Detect which cell encompasses the target text, then output its (x, y) center coordinate. 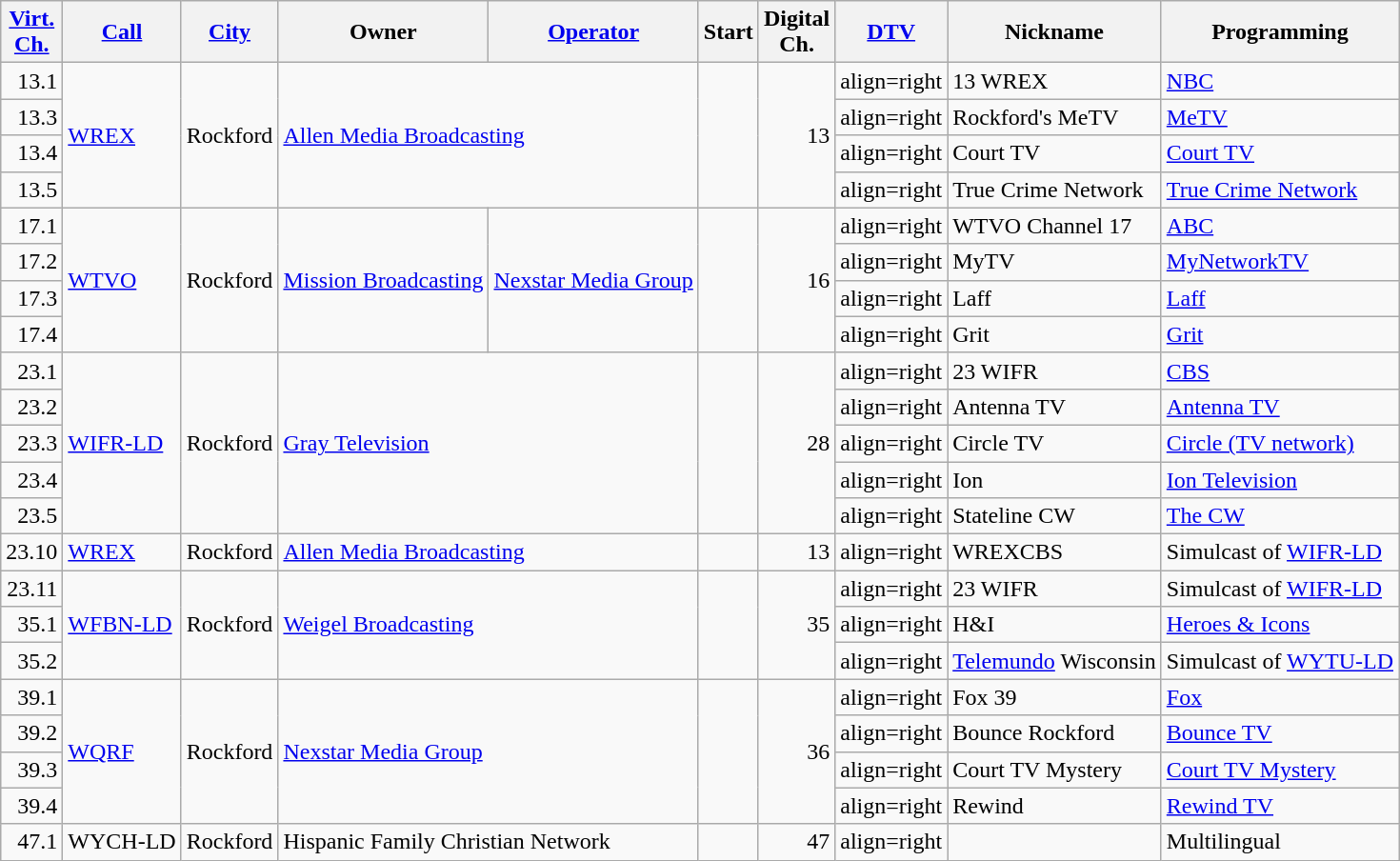
23.10 (32, 552)
35.2 (32, 661)
MyNetworkTV (1280, 262)
Start (728, 32)
13 WREX (1055, 81)
Bounce Rockford (1055, 733)
Fox (1280, 697)
36 (796, 751)
WREXCBS (1055, 552)
WQRF (122, 751)
35.1 (32, 625)
13.5 (32, 190)
13.3 (32, 117)
Programming (1280, 32)
MyTV (1055, 262)
17.2 (32, 262)
H&I (1055, 625)
Multilingual (1280, 842)
Nickname (1055, 32)
CBS (1280, 370)
39.4 (32, 806)
Hispanic Family Christian Network (488, 842)
39.2 (32, 733)
Rewind TV (1280, 806)
Weigel Broadcasting (488, 625)
WTVO (122, 280)
Virt.Ch. (32, 32)
28 (796, 443)
23.2 (32, 407)
City (230, 32)
Gray Television (488, 443)
16 (796, 280)
Operator (593, 32)
17.4 (32, 334)
Simulcast of WYTU-LD (1280, 661)
23.11 (32, 589)
Mission Broadcasting (383, 280)
17.1 (32, 226)
Circle (TV network) (1280, 443)
39.3 (32, 770)
17.3 (32, 298)
Bounce TV (1280, 733)
ABC (1280, 226)
23.1 (32, 370)
13.1 (32, 81)
Rockford's MeTV (1055, 117)
NBC (1280, 81)
WTVO Channel 17 (1055, 226)
DTV (891, 32)
DigitalCh. (796, 32)
Call (122, 32)
23.5 (32, 516)
WIFR-LD (122, 443)
Owner (383, 32)
35 (796, 625)
Fox 39 (1055, 697)
Stateline CW (1055, 516)
The CW (1280, 516)
Circle TV (1055, 443)
Telemundo Wisconsin (1055, 661)
47 (796, 842)
Rewind (1055, 806)
Ion (1055, 479)
Heroes & Icons (1280, 625)
47.1 (32, 842)
MeTV (1280, 117)
39.1 (32, 697)
WYCH-LD (122, 842)
WFBN-LD (122, 625)
Ion Television (1280, 479)
23.3 (32, 443)
23.4 (32, 479)
13.4 (32, 153)
